Determine the [x, y] coordinate at the center of the cell enclosing the given text.  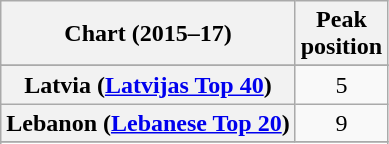
Lebanon (Lebanese Top 20) [148, 123]
9 [341, 123]
Peakposition [341, 34]
Chart (2015–17) [148, 34]
5 [341, 85]
Latvia (Latvijas Top 40) [148, 85]
